Determine the (x, y) coordinate at the center of the cell enclosing the given text.  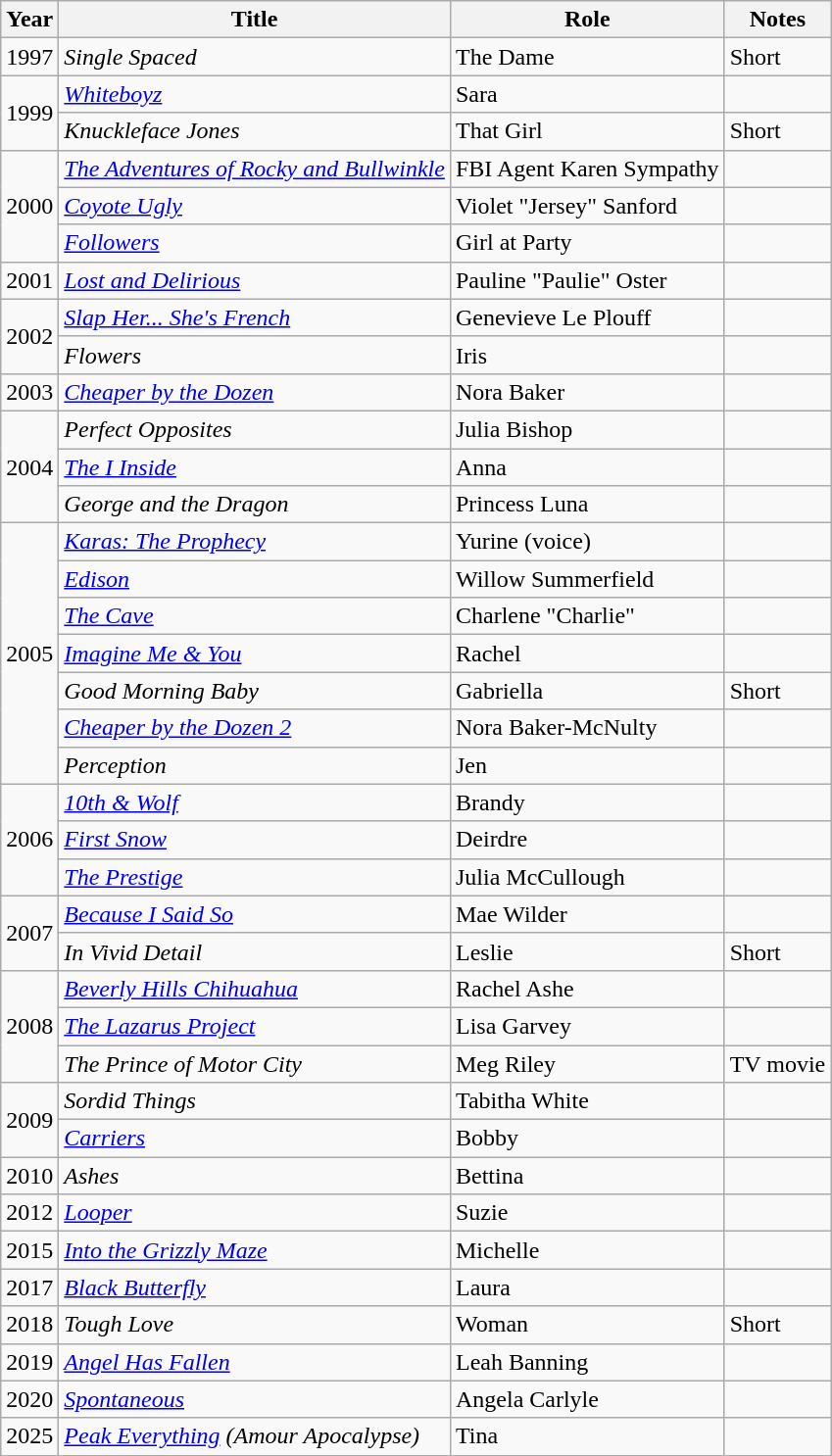
Role (587, 20)
Suzie (587, 1213)
FBI Agent Karen Sympathy (587, 169)
Bettina (587, 1176)
Princess Luna (587, 505)
2000 (29, 206)
First Snow (255, 840)
2017 (29, 1287)
10th & Wolf (255, 802)
Coyote Ugly (255, 206)
Girl at Party (587, 243)
2015 (29, 1250)
Gabriella (587, 691)
Followers (255, 243)
Title (255, 20)
Tina (587, 1436)
Rachel Ashe (587, 989)
Slap Her... She's French (255, 317)
2025 (29, 1436)
Michelle (587, 1250)
2012 (29, 1213)
Julia McCullough (587, 877)
Genevieve Le Plouff (587, 317)
2019 (29, 1362)
The Dame (587, 57)
2008 (29, 1026)
TV movie (778, 1063)
2009 (29, 1120)
Black Butterfly (255, 1287)
1999 (29, 113)
Good Morning Baby (255, 691)
Knuckleface Jones (255, 131)
Yurine (voice) (587, 542)
Charlene "Charlie" (587, 616)
Bobby (587, 1139)
Tabitha White (587, 1101)
Brandy (587, 802)
Perception (255, 765)
2002 (29, 336)
Laura (587, 1287)
The Adventures of Rocky and Bullwinkle (255, 169)
Angel Has Fallen (255, 1362)
Sara (587, 94)
Beverly Hills Chihuahua (255, 989)
Leslie (587, 951)
Perfect Opposites (255, 429)
Deirdre (587, 840)
Pauline "Paulie" Oster (587, 280)
That Girl (587, 131)
Nora Baker (587, 392)
Willow Summerfield (587, 579)
Mae Wilder (587, 914)
Angela Carlyle (587, 1399)
Violet "Jersey" Sanford (587, 206)
Rachel (587, 654)
Anna (587, 467)
Carriers (255, 1139)
The Prestige (255, 877)
Whiteboyz (255, 94)
Lisa Garvey (587, 1026)
2006 (29, 840)
Single Spaced (255, 57)
Edison (255, 579)
2004 (29, 466)
Iris (587, 355)
Meg Riley (587, 1063)
Woman (587, 1325)
1997 (29, 57)
The I Inside (255, 467)
The Lazarus Project (255, 1026)
Imagine Me & You (255, 654)
Cheaper by the Dozen (255, 392)
Notes (778, 20)
Peak Everything (Amour Apocalypse) (255, 1436)
2005 (29, 654)
Into the Grizzly Maze (255, 1250)
2001 (29, 280)
The Cave (255, 616)
Looper (255, 1213)
George and the Dragon (255, 505)
2007 (29, 933)
2020 (29, 1399)
Flowers (255, 355)
Ashes (255, 1176)
Nora Baker-McNulty (587, 728)
Tough Love (255, 1325)
Cheaper by the Dozen 2 (255, 728)
The Prince of Motor City (255, 1063)
2010 (29, 1176)
2018 (29, 1325)
Julia Bishop (587, 429)
Jen (587, 765)
Sordid Things (255, 1101)
Because I Said So (255, 914)
Leah Banning (587, 1362)
In Vivid Detail (255, 951)
2003 (29, 392)
Karas: The Prophecy (255, 542)
Spontaneous (255, 1399)
Lost and Delirious (255, 280)
Year (29, 20)
